Capture the cell that displays the provided text and extract its (x, y) central coordinate. 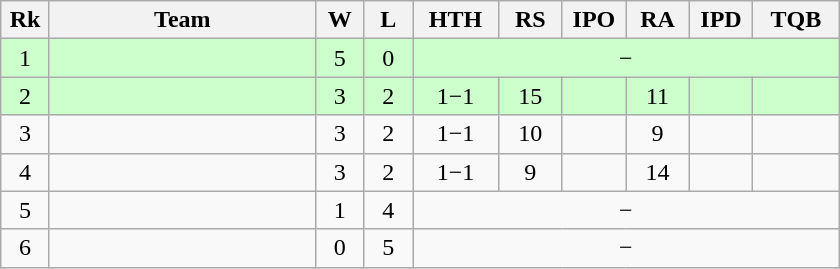
IPO (594, 20)
14 (658, 172)
RA (658, 20)
IPD (721, 20)
L (388, 20)
RS (531, 20)
TQB (796, 20)
11 (658, 96)
10 (531, 134)
15 (531, 96)
Rk (26, 20)
Team (182, 20)
HTH (455, 20)
W (340, 20)
6 (26, 248)
